Capture the cell that displays the provided text and extract its [x, y] central coordinate. 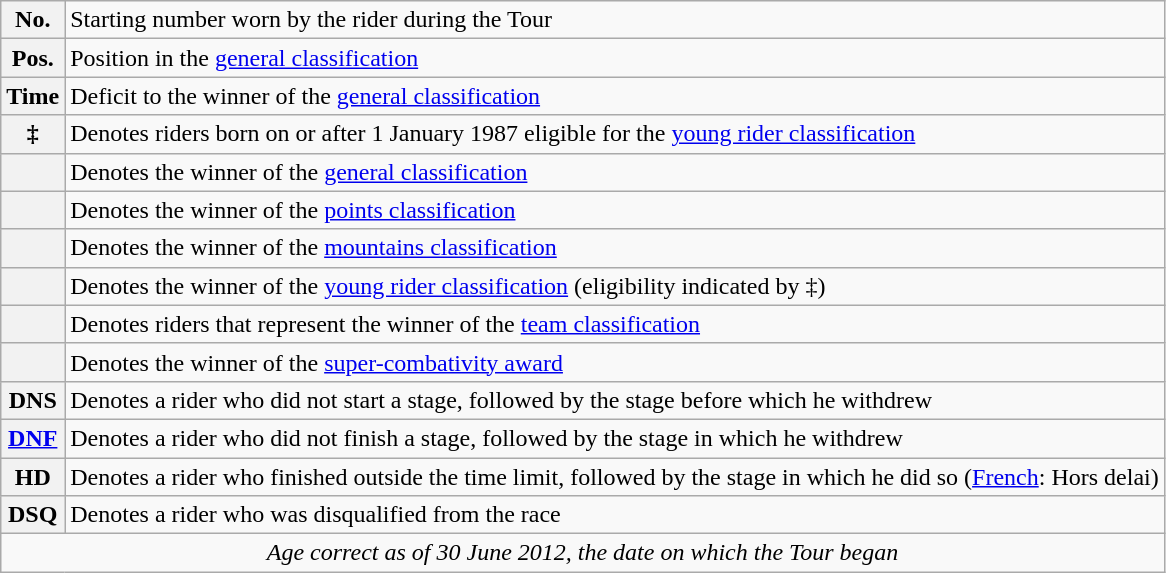
Denotes a rider who did not finish a stage, followed by the stage in which he withdrew [615, 438]
Denotes the winner of the young rider classification (eligibility indicated by ‡) [615, 286]
HD [33, 477]
DNS [33, 400]
Denotes riders born on or after 1 January 1987 eligible for the young rider classification [615, 134]
Denotes the winner of the general classification [615, 172]
Denotes a rider who was disqualified from the race [615, 515]
DNF [33, 438]
Pos. [33, 58]
Age correct as of 30 June 2012, the date on which the Tour began [582, 553]
Position in the general classification [615, 58]
Denotes the winner of the super-combativity award [615, 362]
Denotes a rider who did not start a stage, followed by the stage before which he withdrew [615, 400]
Starting number worn by the rider during the Tour [615, 20]
Denotes the winner of the points classification [615, 210]
Deficit to the winner of the general classification [615, 96]
Denotes a rider who finished outside the time limit, followed by the stage in which he did so (French: Hors delai) [615, 477]
DSQ [33, 515]
Denotes the winner of the mountains classification [615, 248]
‡ [33, 134]
Denotes riders that represent the winner of the team classification [615, 324]
Time [33, 96]
No. [33, 20]
